Find where the given text appears and provide that cell's center as (x, y) coordinate. 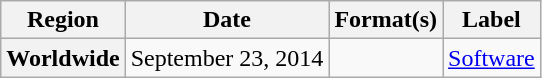
Label (492, 20)
Date (227, 20)
Format(s) (386, 20)
Worldwide (63, 58)
September 23, 2014 (227, 58)
Region (63, 20)
Software (492, 58)
